Locate the cell with the specified text and output its [X, Y] center coordinate. 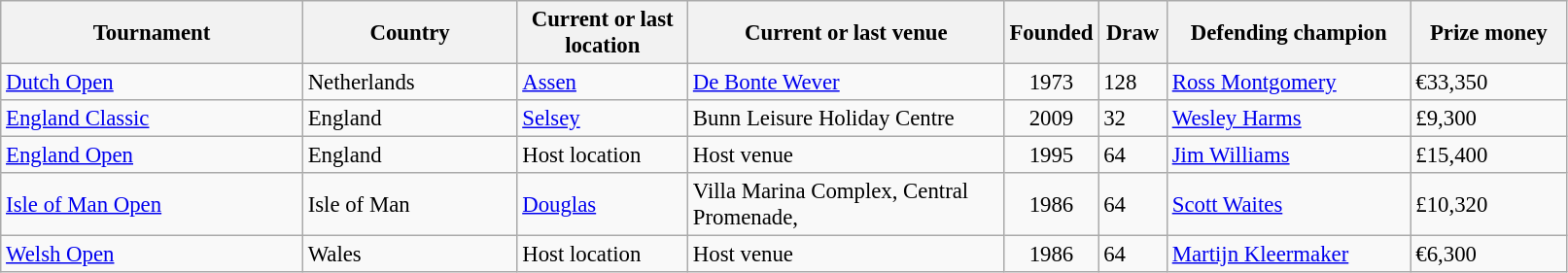
England Classic [152, 119]
32 [1133, 119]
Assen [603, 83]
2009 [1052, 119]
Current or last venue [847, 33]
England Open [152, 155]
Dutch Open [152, 83]
Jim Williams [1289, 155]
€6,300 [1489, 255]
Country [410, 33]
£10,320 [1489, 204]
Netherlands [410, 83]
Current or last location [603, 33]
Wales [410, 255]
Villa Marina Complex, Central Promenade, [847, 204]
De Bonte Wever [847, 83]
Ross Montgomery [1289, 83]
Isle of Man Open [152, 204]
£9,300 [1489, 119]
Douglas [603, 204]
Draw [1133, 33]
Tournament [152, 33]
Prize money [1489, 33]
Selsey [603, 119]
Defending champion [1289, 33]
1973 [1052, 83]
Founded [1052, 33]
Welsh Open [152, 255]
Isle of Man [410, 204]
Bunn Leisure Holiday Centre [847, 119]
Martijn Kleermaker [1289, 255]
128 [1133, 83]
Wesley Harms [1289, 119]
1995 [1052, 155]
£15,400 [1489, 155]
Scott Waites [1289, 204]
€33,350 [1489, 83]
